Detect which cell encompasses the target text, then output its [x, y] center coordinate. 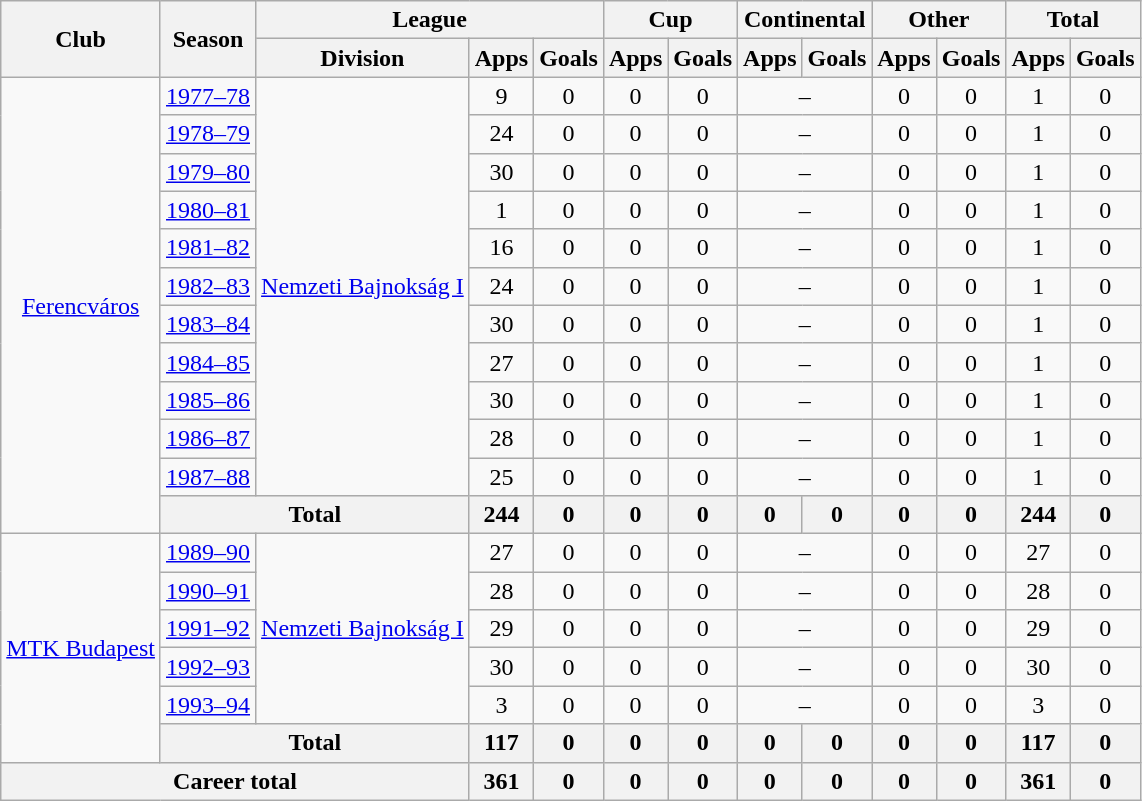
9 [501, 96]
1986–87 [208, 438]
16 [501, 248]
1979–80 [208, 172]
Cup [670, 20]
1991–92 [208, 629]
1978–79 [208, 134]
1980–81 [208, 210]
Season [208, 39]
1992–93 [208, 667]
Continental [805, 20]
Club [81, 39]
Career total [235, 781]
1993–94 [208, 705]
Division [363, 58]
1989–90 [208, 553]
1981–82 [208, 248]
1990–91 [208, 591]
1977–78 [208, 96]
25 [501, 477]
1987–88 [208, 477]
Ferencváros [81, 306]
League [430, 20]
Other [939, 20]
1985–86 [208, 400]
1982–83 [208, 286]
1983–84 [208, 324]
1984–85 [208, 362]
MTK Budapest [81, 648]
